Identify which cell holds the provided text, then report its (X, Y) central coordinate. 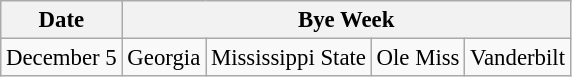
Bye Week (346, 20)
Ole Miss (418, 58)
Date (62, 20)
Mississippi State (289, 58)
Vanderbilt (518, 58)
Georgia (164, 58)
December 5 (62, 58)
